Return (X, Y) of the center of cell containing provided text 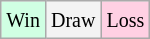
Win (24, 20)
Loss (126, 20)
Draw (72, 20)
